Provide the [X, Y] coordinate of the cell's center where the given text is located.  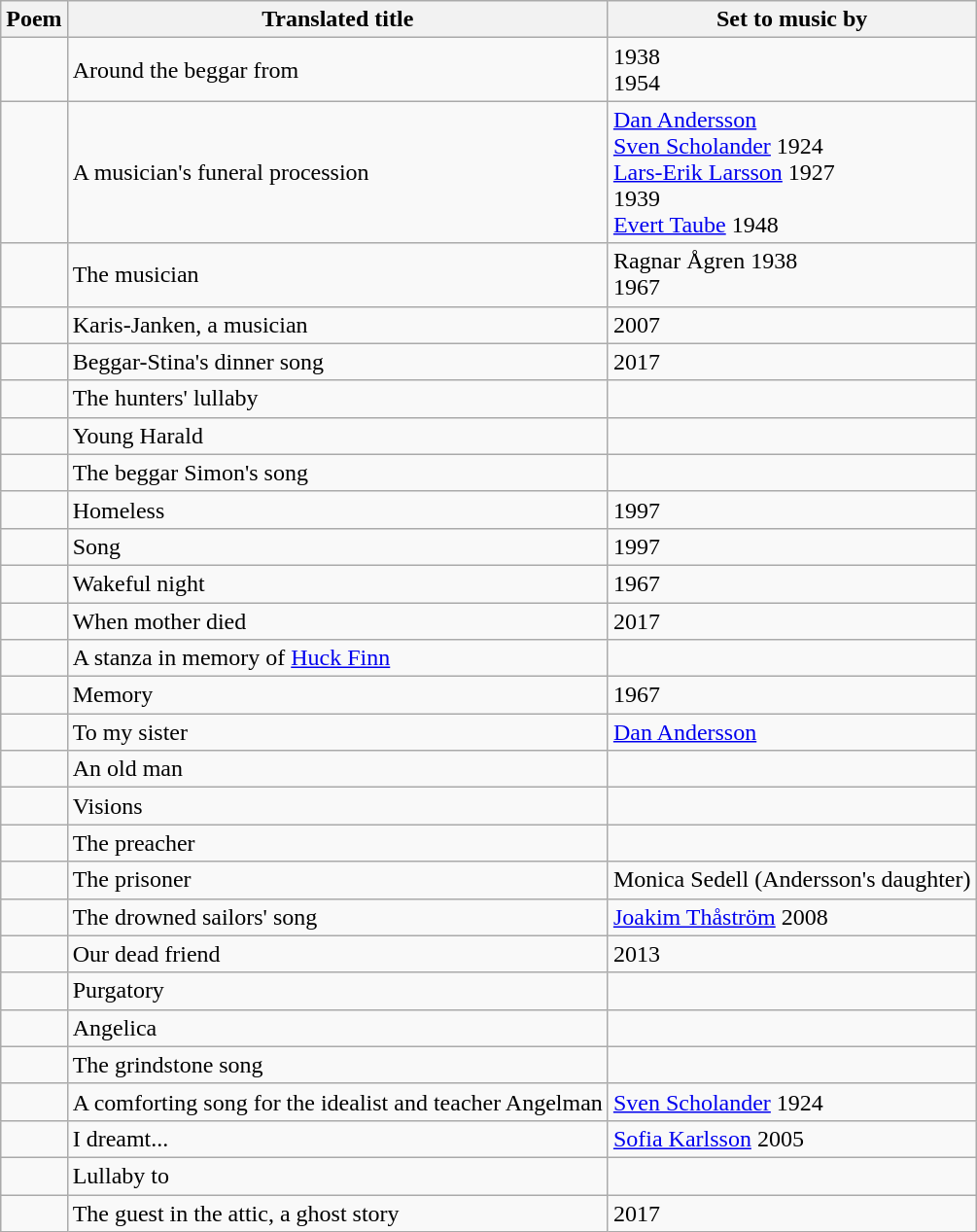
The drowned sailors' song [337, 917]
Around the beggar from [337, 70]
Lullaby to [337, 1176]
Set to music by [791, 19]
Beggar-Stina's dinner song [337, 362]
Memory [337, 695]
The guest in the attic, a ghost story [337, 1213]
Monica Sedell (Andersson's daughter) [791, 880]
Wakeful night [337, 583]
Ragnar Ågren 1938 1967 [791, 274]
Karis-Janken, a musician [337, 325]
Translated title [337, 19]
1938 1954 [791, 70]
Sven Scholander 1924 [791, 1102]
Sofia Karlsson 2005 [791, 1139]
Joakim Thåström 2008 [791, 917]
Young Harald [337, 436]
An old man [337, 769]
The hunters' lullaby [337, 399]
Dan AnderssonSven Scholander 1924Lars-Erik Larsson 1927 1939Evert Taube 1948 [791, 172]
2013 [791, 954]
When mother died [337, 621]
Purgatory [337, 991]
A stanza in memory of Huck Finn [337, 658]
Angelica [337, 1028]
The prisoner [337, 880]
To my sister [337, 732]
Visions [337, 806]
Poem [34, 19]
The preacher [337, 843]
Our dead friend [337, 954]
A musician's funeral procession [337, 172]
Dan Andersson [791, 732]
The beggar Simon's song [337, 473]
The musician [337, 274]
2007 [791, 325]
I dreamt... [337, 1139]
Song [337, 546]
Homeless [337, 510]
The grindstone song [337, 1065]
A comforting song for the idealist and teacher Angelman [337, 1102]
